Return the [x, y] coordinate for the center point of the cell that contains the specified text.  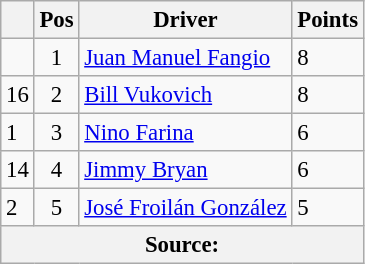
Pos [56, 20]
Driver [186, 20]
Jimmy Bryan [186, 170]
16 [18, 95]
Source: [182, 245]
Bill Vukovich [186, 95]
3 [56, 133]
14 [18, 170]
Nino Farina [186, 133]
Juan Manuel Fangio [186, 58]
José Froilán González [186, 208]
4 [56, 170]
Points [328, 20]
